Search for the cell housing the specified text and yield its [x, y] center coordinate. 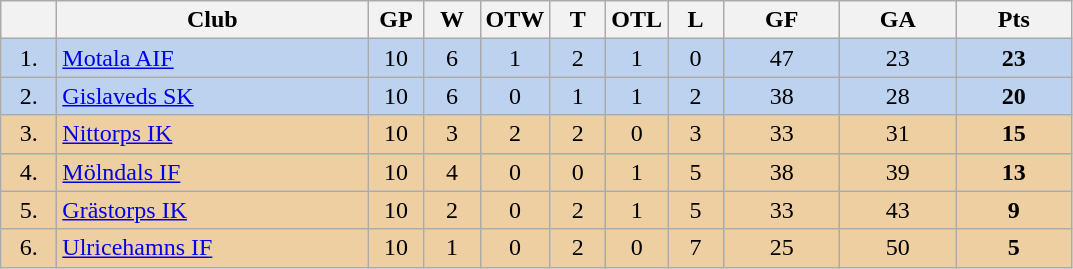
3. [29, 134]
Grästorps IK [212, 210]
43 [898, 210]
39 [898, 172]
25 [782, 248]
GF [782, 20]
7 [696, 248]
Gislaveds SK [212, 96]
OTW [515, 20]
4 [452, 172]
OTL [637, 20]
GP [396, 20]
Ulricehamns IF [212, 248]
31 [898, 134]
GA [898, 20]
Nittorps IK [212, 134]
4. [29, 172]
6. [29, 248]
5. [29, 210]
Club [212, 20]
2. [29, 96]
28 [898, 96]
T [578, 20]
L [696, 20]
9 [1014, 210]
47 [782, 58]
1. [29, 58]
50 [898, 248]
Motala AIF [212, 58]
Pts [1014, 20]
15 [1014, 134]
Mölndals IF [212, 172]
20 [1014, 96]
W [452, 20]
13 [1014, 172]
